Provide the [x, y] coordinate of the cell's center where the given text is located.  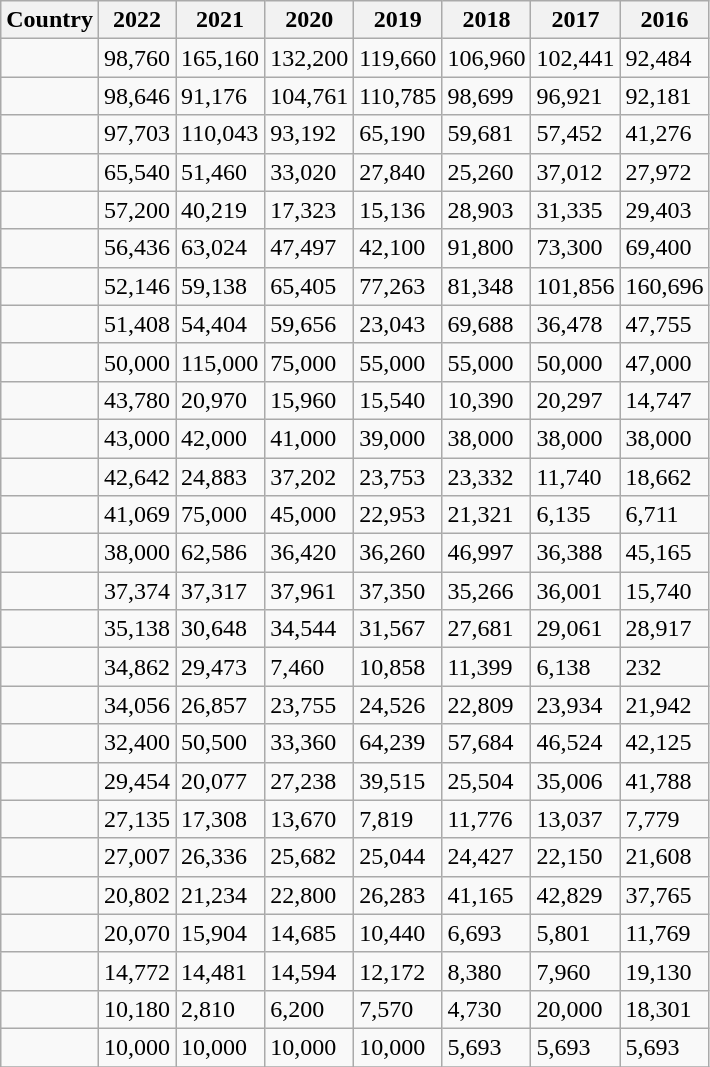
160,696 [664, 286]
41,276 [664, 134]
132,200 [310, 58]
41,000 [310, 438]
26,283 [398, 895]
27,007 [136, 857]
45,165 [664, 553]
7,960 [576, 971]
2017 [576, 20]
62,586 [220, 553]
36,478 [576, 324]
42,125 [664, 743]
6,711 [664, 515]
22,150 [576, 857]
23,043 [398, 324]
15,904 [220, 933]
37,765 [664, 895]
91,176 [220, 96]
32,400 [136, 743]
23,753 [398, 477]
42,642 [136, 477]
20,802 [136, 895]
10,858 [398, 667]
102,441 [576, 58]
24,883 [220, 477]
15,740 [664, 591]
15,960 [310, 400]
46,524 [576, 743]
20,000 [576, 1009]
10,180 [136, 1009]
2021 [220, 20]
50,500 [220, 743]
36,001 [576, 591]
23,934 [576, 705]
21,321 [486, 515]
47,497 [310, 248]
20,077 [220, 781]
10,390 [486, 400]
37,961 [310, 591]
24,427 [486, 857]
29,454 [136, 781]
37,202 [310, 477]
21,234 [220, 895]
21,942 [664, 705]
73,300 [576, 248]
Country [50, 20]
37,012 [576, 172]
12,172 [398, 971]
26,857 [220, 705]
28,917 [664, 629]
11,399 [486, 667]
98,646 [136, 96]
59,656 [310, 324]
52,146 [136, 286]
110,785 [398, 96]
96,921 [576, 96]
37,374 [136, 591]
27,135 [136, 819]
2022 [136, 20]
25,682 [310, 857]
39,000 [398, 438]
39,515 [398, 781]
5,801 [576, 933]
33,360 [310, 743]
34,544 [310, 629]
47,755 [664, 324]
93,192 [310, 134]
77,263 [398, 286]
34,862 [136, 667]
26,336 [220, 857]
25,260 [486, 172]
33,020 [310, 172]
14,594 [310, 971]
20,297 [576, 400]
7,460 [310, 667]
115,000 [220, 362]
19,130 [664, 971]
23,332 [486, 477]
40,219 [220, 210]
10,440 [398, 933]
11,776 [486, 819]
37,317 [220, 591]
20,070 [136, 933]
41,165 [486, 895]
35,138 [136, 629]
98,699 [486, 96]
43,000 [136, 438]
64,239 [398, 743]
36,260 [398, 553]
23,755 [310, 705]
31,567 [398, 629]
35,006 [576, 781]
36,420 [310, 553]
106,960 [486, 58]
22,800 [310, 895]
69,688 [486, 324]
36,388 [576, 553]
54,404 [220, 324]
69,400 [664, 248]
51,460 [220, 172]
101,856 [576, 286]
59,681 [486, 134]
28,903 [486, 210]
92,181 [664, 96]
57,684 [486, 743]
35,266 [486, 591]
20,970 [220, 400]
7,819 [398, 819]
7,570 [398, 1009]
14,685 [310, 933]
46,997 [486, 553]
6,200 [310, 1009]
2019 [398, 20]
165,160 [220, 58]
14,772 [136, 971]
29,473 [220, 667]
65,190 [398, 134]
4,730 [486, 1009]
11,769 [664, 933]
57,200 [136, 210]
17,323 [310, 210]
13,037 [576, 819]
37,350 [398, 591]
2,810 [220, 1009]
63,024 [220, 248]
57,452 [576, 134]
25,044 [398, 857]
30,648 [220, 629]
91,800 [486, 248]
45,000 [310, 515]
97,703 [136, 134]
110,043 [220, 134]
11,740 [576, 477]
98,760 [136, 58]
2016 [664, 20]
18,662 [664, 477]
27,238 [310, 781]
14,481 [220, 971]
34,056 [136, 705]
25,504 [486, 781]
51,408 [136, 324]
56,436 [136, 248]
6,693 [486, 933]
22,809 [486, 705]
6,135 [576, 515]
27,972 [664, 172]
17,308 [220, 819]
43,780 [136, 400]
59,138 [220, 286]
29,403 [664, 210]
18,301 [664, 1009]
47,000 [664, 362]
13,670 [310, 819]
29,061 [576, 629]
15,136 [398, 210]
24,526 [398, 705]
42,829 [576, 895]
42,100 [398, 248]
22,953 [398, 515]
65,405 [310, 286]
41,788 [664, 781]
27,840 [398, 172]
21,608 [664, 857]
104,761 [310, 96]
15,540 [398, 400]
2020 [310, 20]
81,348 [486, 286]
31,335 [576, 210]
119,660 [398, 58]
42,000 [220, 438]
65,540 [136, 172]
2018 [486, 20]
6,138 [576, 667]
8,380 [486, 971]
41,069 [136, 515]
232 [664, 667]
27,681 [486, 629]
7,779 [664, 819]
92,484 [664, 58]
14,747 [664, 400]
